Identify which cell holds the provided text, then report its [X, Y] central coordinate. 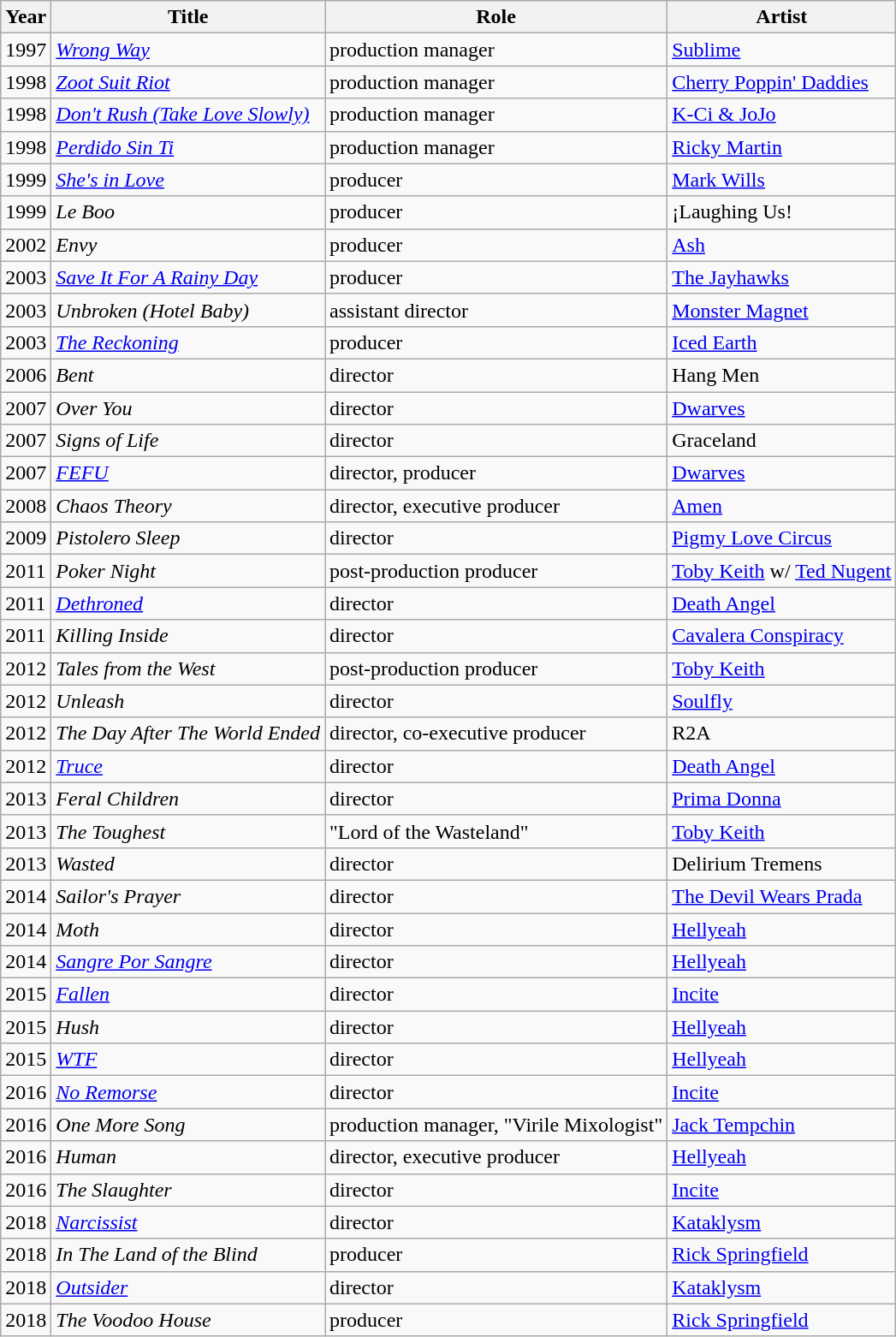
1997 [26, 50]
Amen [782, 506]
Delirium Tremens [782, 864]
Bent [188, 375]
director, producer [496, 473]
K-Ci & JoJo [782, 115]
2009 [26, 538]
Unleash [188, 701]
Ash [782, 245]
Feral Children [188, 799]
Signs of Life [188, 441]
FEFU [188, 473]
Prima Donna [782, 799]
Sublime [782, 50]
Dethroned [188, 603]
One More Song [188, 1125]
Wrong Way [188, 50]
Chaos Theory [188, 506]
Human [188, 1157]
2006 [26, 375]
Killing Inside [188, 636]
Perdido Sin Ti [188, 147]
Poker Night [188, 571]
Envy [188, 245]
Year [26, 17]
The Day After The World Ended [188, 734]
Sangre Por Sangre [188, 962]
The Jayhawks [782, 277]
Cherry Poppin' Daddies [782, 82]
Pistolero Sleep [188, 538]
Fallen [188, 995]
Role [496, 17]
The Reckoning [188, 342]
WTF [188, 1060]
Unbroken (Hotel Baby) [188, 310]
Zoot Suit Riot [188, 82]
2002 [26, 245]
assistant director [496, 310]
Hang Men [782, 375]
Mark Wills [782, 180]
Ricky Martin [782, 147]
Iced Earth [782, 342]
She's in Love [188, 180]
In The Land of the Blind [188, 1255]
Soulfly [782, 701]
The Slaughter [188, 1190]
Title [188, 17]
Wasted [188, 864]
No Remorse [188, 1092]
Jack Tempchin [782, 1125]
Graceland [782, 441]
R2A [782, 734]
Hush [188, 1027]
Cavalera Conspiracy [782, 636]
Monster Magnet [782, 310]
2008 [26, 506]
Tales from the West [188, 668]
Artist [782, 17]
Save It For A Rainy Day [188, 277]
Outsider [188, 1287]
Moth [188, 929]
"Lord of the Wasteland" [496, 831]
Don't Rush (Take Love Slowly) [188, 115]
Truce [188, 766]
Narcissist [188, 1222]
production manager, "Virile Mixologist" [496, 1125]
The Devil Wears Prada [782, 896]
Sailor's Prayer [188, 896]
Le Boo [188, 212]
The Voodoo House [188, 1320]
¡Laughing Us! [782, 212]
The Toughest [188, 831]
Pigmy Love Circus [782, 538]
Toby Keith w/ Ted Nugent [782, 571]
director, co-executive producer [496, 734]
Over You [188, 408]
